Determine the [x, y] coordinate at the center of the cell enclosing the given text.  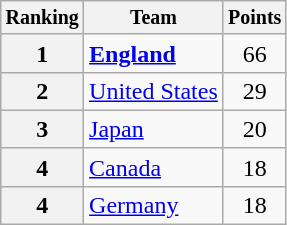
29 [254, 91]
Canada [154, 167]
Germany [154, 205]
Team [154, 18]
1 [42, 53]
2 [42, 91]
66 [254, 53]
Japan [154, 129]
3 [42, 129]
England [154, 53]
United States [154, 91]
20 [254, 129]
Points [254, 18]
Ranking [42, 18]
